Provide the [x, y] coordinate of the cell's center where the given text is located.  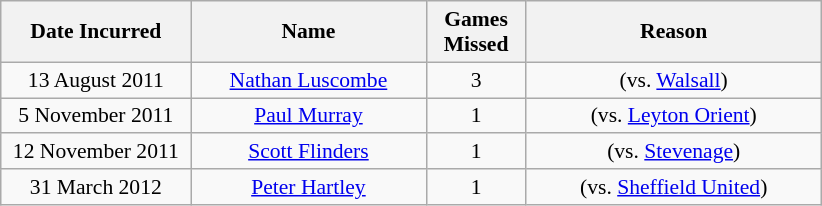
Date Incurred [96, 32]
Peter Hartley [308, 187]
13 August 2011 [96, 80]
3 [476, 80]
(vs. Stevenage) [674, 152]
31 March 2012 [96, 187]
Reason [674, 32]
Name [308, 32]
Paul Murray [308, 116]
Nathan Luscombe [308, 80]
(vs. Sheffield United) [674, 187]
Scott Flinders [308, 152]
(vs. Leyton Orient) [674, 116]
12 November 2011 [96, 152]
5 November 2011 [96, 116]
Games Missed [476, 32]
(vs. Walsall) [674, 80]
